Return [X, Y] of the center of cell containing provided text 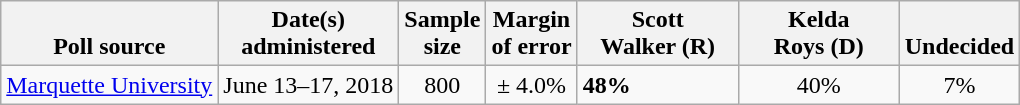
800 [442, 85]
Marginof error [532, 34]
KeldaRoys (D) [818, 34]
40% [818, 85]
± 4.0% [532, 85]
Undecided [959, 34]
June 13–17, 2018 [308, 85]
48% [658, 85]
Marquette University [110, 85]
Samplesize [442, 34]
Date(s)administered [308, 34]
Poll source [110, 34]
ScottWalker (R) [658, 34]
7% [959, 85]
